Capture the cell that displays the provided text and extract its (x, y) central coordinate. 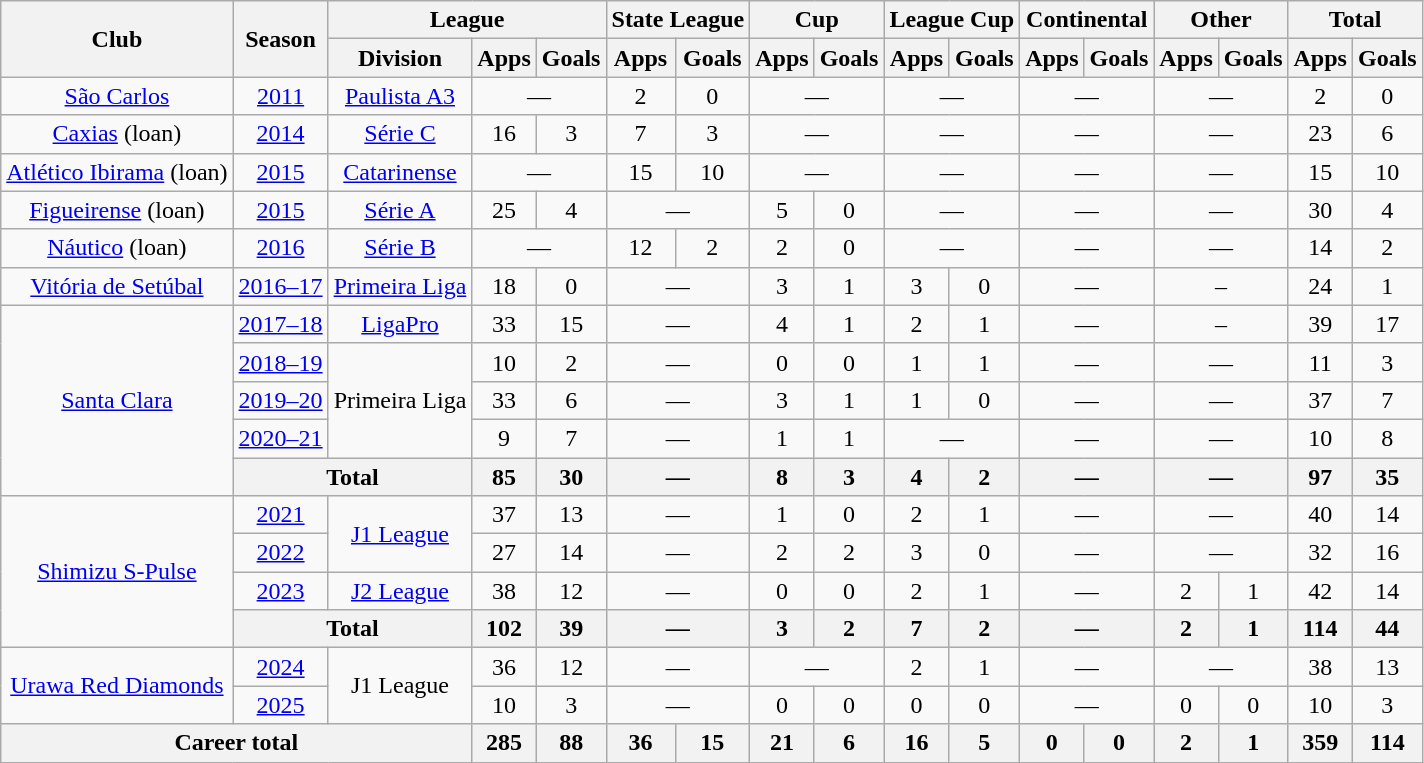
27 (504, 553)
25 (504, 210)
Continental (1087, 20)
42 (1320, 591)
Náutico (loan) (117, 248)
18 (504, 286)
21 (782, 743)
Série A (400, 210)
2019–20 (280, 400)
9 (504, 438)
88 (571, 743)
Cup (817, 20)
17 (1387, 324)
2024 (280, 667)
285 (504, 743)
2017–18 (280, 324)
85 (504, 477)
Other (1221, 20)
Paulista A3 (400, 96)
102 (504, 629)
Figueirense (loan) (117, 210)
2014 (280, 134)
32 (1320, 553)
Santa Clara (117, 400)
Vitória de Setúbal (117, 286)
Série C (400, 134)
97 (1320, 477)
40 (1320, 515)
Season (280, 39)
Shimizu S-Pulse (117, 572)
2020–21 (280, 438)
2022 (280, 553)
Série B (400, 248)
State League (678, 20)
359 (1320, 743)
League (467, 20)
Club (117, 39)
Division (400, 58)
2025 (280, 705)
Atlético Ibirama (loan) (117, 172)
23 (1320, 134)
São Carlos (117, 96)
Caxias (loan) (117, 134)
2011 (280, 96)
Career total (236, 743)
2018–19 (280, 362)
League Cup (952, 20)
2016–17 (280, 286)
35 (1387, 477)
24 (1320, 286)
2016 (280, 248)
44 (1387, 629)
11 (1320, 362)
Catarinense (400, 172)
2021 (280, 515)
LigaPro (400, 324)
2023 (280, 591)
Urawa Red Diamonds (117, 686)
J2 League (400, 591)
